Return the [X, Y] coordinate for the center point of the cell that contains the specified text.  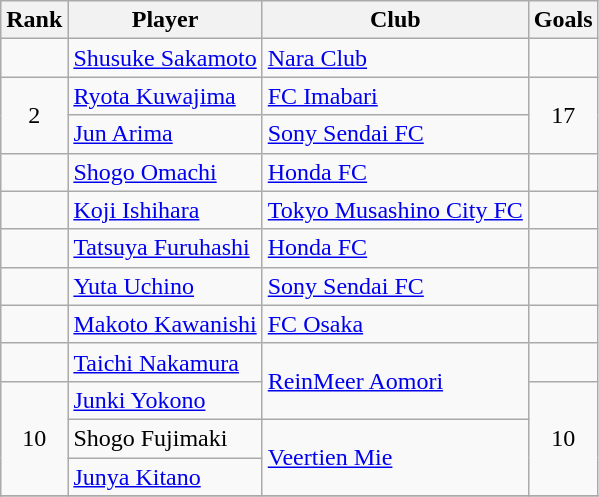
Koji Ishihara [165, 210]
ReinMeer Aomori [395, 381]
17 [563, 115]
Club [395, 20]
Rank [34, 20]
2 [34, 115]
FC Imabari [395, 96]
Jun Arima [165, 134]
Junki Yokono [165, 400]
Veertien Mie [395, 457]
FC Osaka [395, 324]
Ryota Kuwajima [165, 96]
Nara Club [395, 58]
Taichi Nakamura [165, 362]
Shogo Fujimaki [165, 438]
Junya Kitano [165, 477]
Shogo Omachi [165, 172]
Makoto Kawanishi [165, 324]
Tatsuya Furuhashi [165, 248]
Shusuke Sakamoto [165, 58]
Tokyo Musashino City FC [395, 210]
Yuta Uchino [165, 286]
Player [165, 20]
Goals [563, 20]
